Pinpoint the cell where the given text exists, returning its [X, Y] midpoint coordinate. 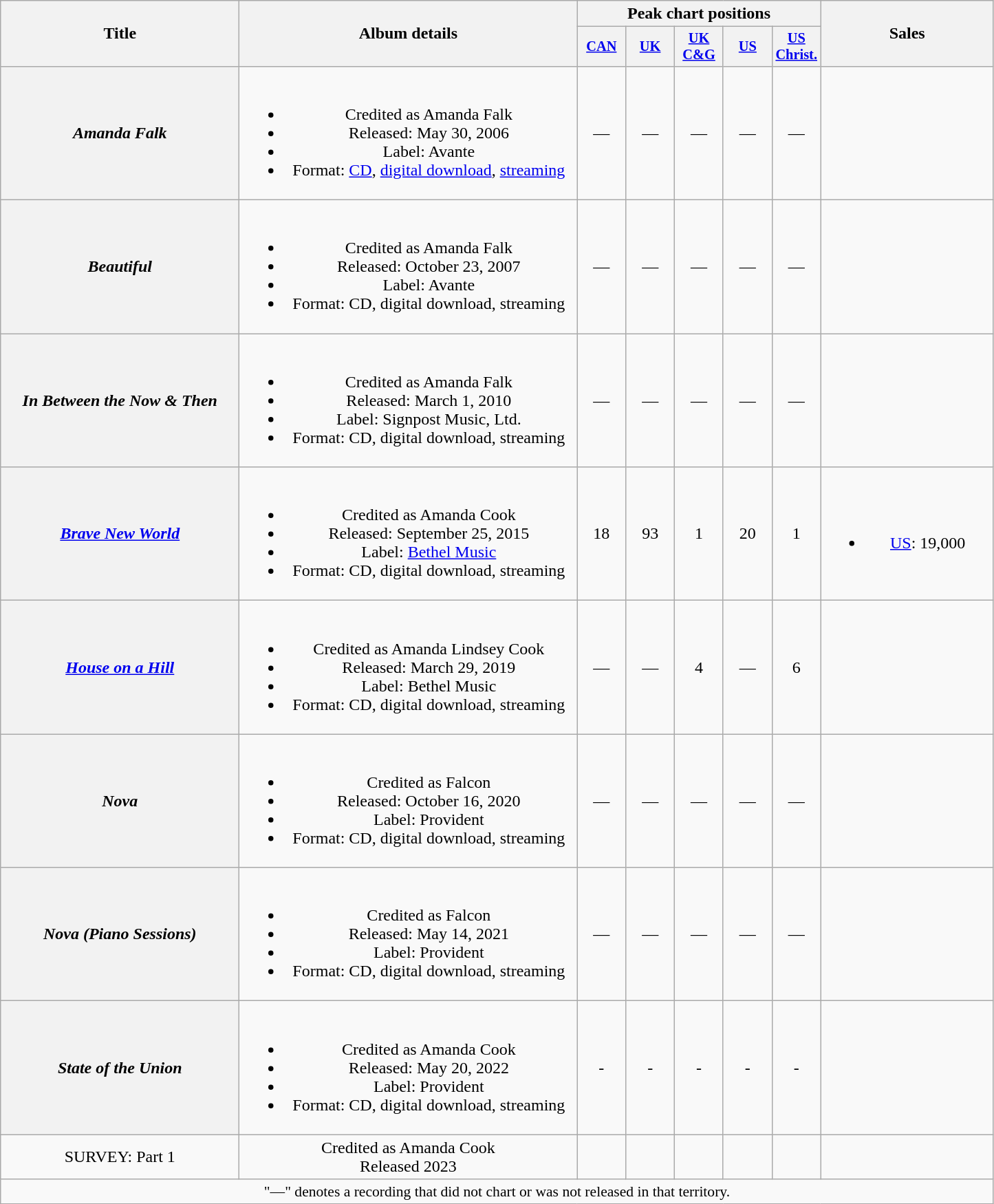
Credited as Amanda Lindsey CookReleased: March 29, 2019Label: Bethel MusicFormat: CD, digital download, streaming [409, 667]
USChrist. [797, 47]
US [747, 47]
Credited as FalconReleased: October 16, 2020Label: ProvidentFormat: CD, digital download, streaming [409, 801]
Title [120, 34]
Amanda Falk [120, 133]
93 [651, 534]
6 [797, 667]
Credited as Amanda CookReleased: September 25, 2015Label: Bethel MusicFormat: CD, digital download, streaming [409, 534]
"—" denotes a recording that did not chart or was not released in that territory. [497, 1192]
SURVEY: Part 1 [120, 1157]
Nova (Piano Sessions) [120, 934]
UK [651, 47]
Nova [120, 801]
18 [601, 534]
Peak chart positions [699, 14]
House on a Hill [120, 667]
Credited as Amanda CookReleased: May 20, 2022Label: ProvidentFormat: CD, digital download, streaming [409, 1068]
In Between the Now & Then [120, 400]
Album details [409, 34]
Credited as FalconReleased: May 14, 2021Label: ProvidentFormat: CD, digital download, streaming [409, 934]
Credited as Amanda CookReleased 2023 [409, 1157]
Sales [907, 34]
Credited as Amanda FalkReleased: March 1, 2010Label: Signpost Music, Ltd.Format: CD, digital download, streaming [409, 400]
State of the Union [120, 1068]
20 [747, 534]
Brave New World [120, 534]
Credited as Amanda FalkReleased: May 30, 2006Label: AvanteFormat: CD, digital download, streaming [409, 133]
CAN [601, 47]
US: 19,000 [907, 534]
4 [699, 667]
Credited as Amanda FalkReleased: October 23, 2007Label: AvanteFormat: CD, digital download, streaming [409, 267]
UKC&G [699, 47]
Beautiful [120, 267]
